Detect which cell encompasses the target text, then output its (X, Y) center coordinate. 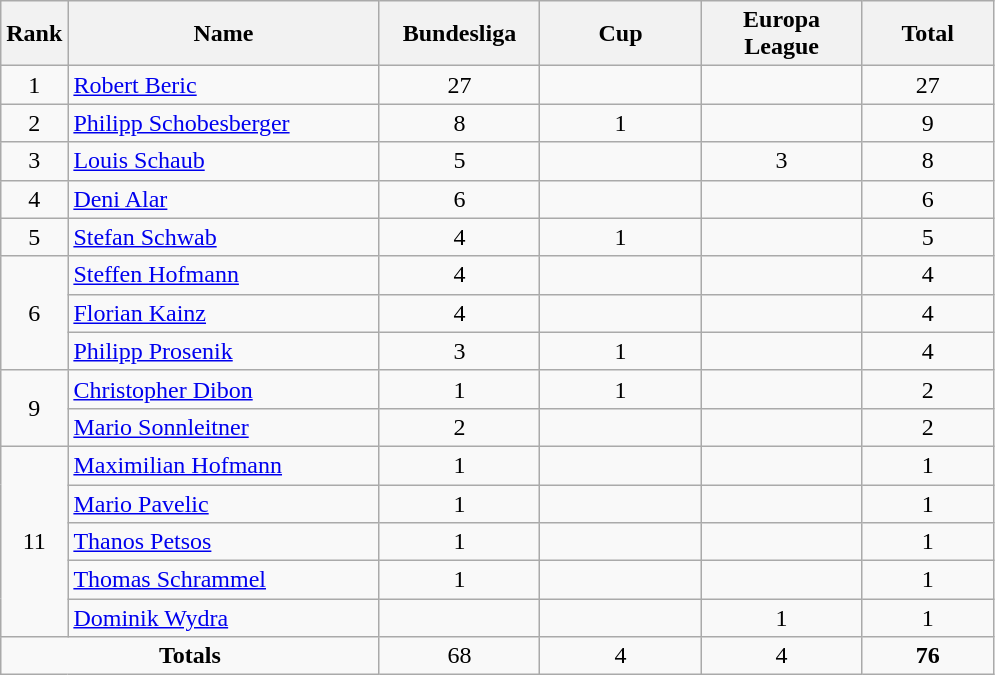
Maximilian Hofmann (224, 465)
Thanos Petsos (224, 542)
Dominik Wydra (224, 618)
68 (460, 656)
Christopher Dibon (224, 389)
Stefan Schwab (224, 237)
Name (224, 34)
Louis Schaub (224, 161)
Deni Alar (224, 199)
Cup (620, 34)
Thomas Schrammel (224, 580)
Mario Sonnleitner (224, 427)
76 (928, 656)
Robert Beric (224, 85)
Europa League (782, 34)
Bundesliga (460, 34)
Philipp Prosenik (224, 351)
11 (34, 541)
Total (928, 34)
Rank (34, 34)
Steffen Hofmann (224, 275)
Totals (190, 656)
Florian Kainz (224, 313)
Mario Pavelic (224, 503)
Philipp Schobesberger (224, 123)
